Provide the (x, y) coordinate of the cell's center where the given text is located.  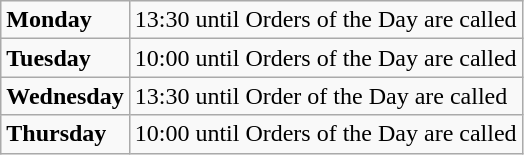
Tuesday (65, 58)
Monday (65, 20)
13:30 until Order of the Day are called (326, 96)
Wednesday (65, 96)
Thursday (65, 134)
13:30 until Orders of the Day are called (326, 20)
